Pinpoint the cell where the given text exists, returning its (X, Y) midpoint coordinate. 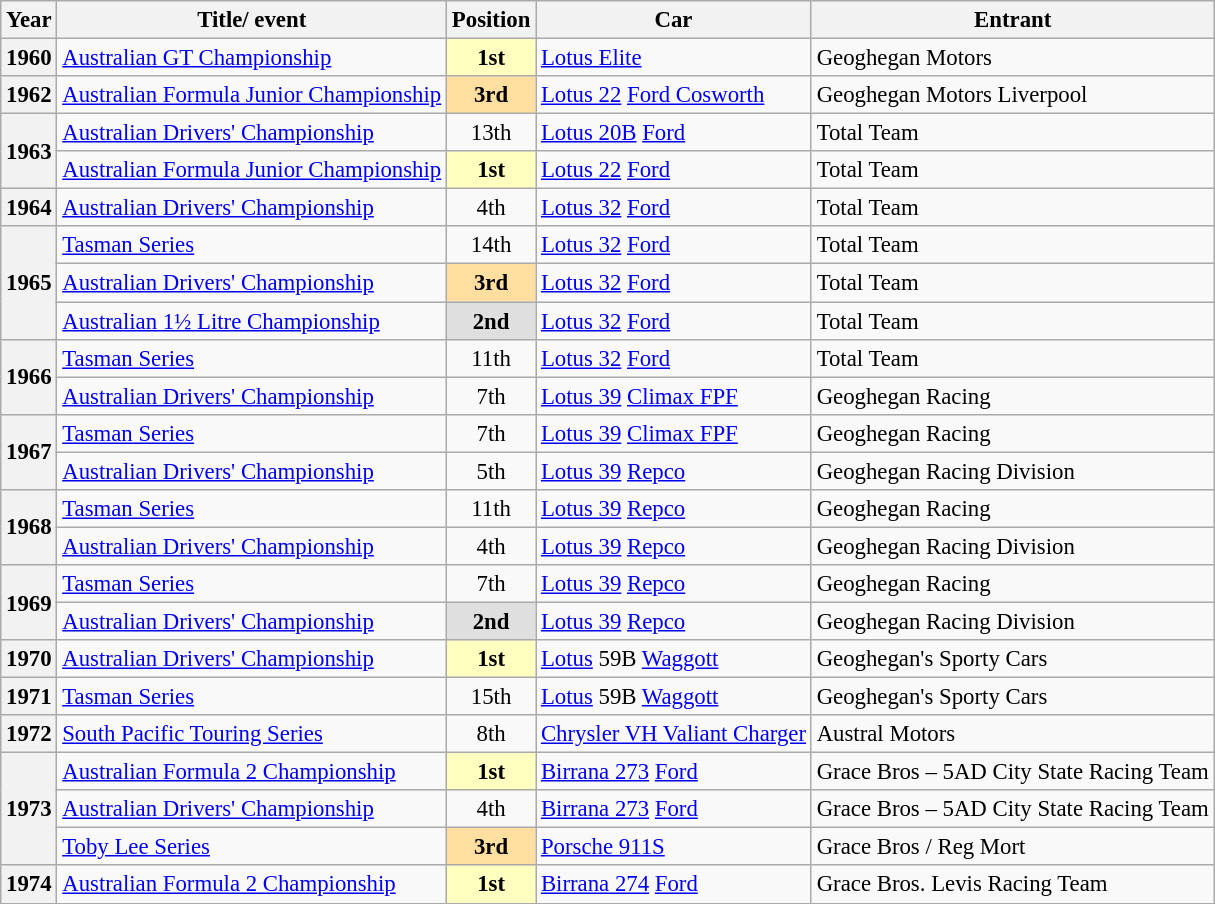
Entrant (1012, 20)
Birrana 274 Ford (674, 885)
1972 (29, 734)
Australian GT Championship (252, 58)
1971 (29, 697)
13th (492, 133)
Grace Bros / Reg Mort (1012, 847)
Lotus 22 Ford (674, 170)
1966 (29, 376)
14th (492, 245)
Position (492, 20)
Lotus 20B Ford (674, 133)
Year (29, 20)
Australian 1½ Litre Championship (252, 321)
South Pacific Touring Series (252, 734)
Porsche 911S (674, 847)
1968 (29, 528)
1962 (29, 95)
1970 (29, 659)
Geoghegan Motors Liverpool (1012, 95)
1963 (29, 152)
Chrysler VH Valiant Charger (674, 734)
1964 (29, 208)
Grace Bros. Levis Racing Team (1012, 885)
1973 (29, 810)
1967 (29, 452)
1974 (29, 885)
1960 (29, 58)
Lotus 22 Ford Cosworth (674, 95)
Geoghegan Motors (1012, 58)
Title/ event (252, 20)
15th (492, 697)
1969 (29, 602)
Toby Lee Series (252, 847)
1965 (29, 282)
8th (492, 734)
Lotus Elite (674, 58)
5th (492, 471)
Austral Motors (1012, 734)
Car (674, 20)
